Extract the (X, Y) coordinate from the center of the cell holding the provided text.  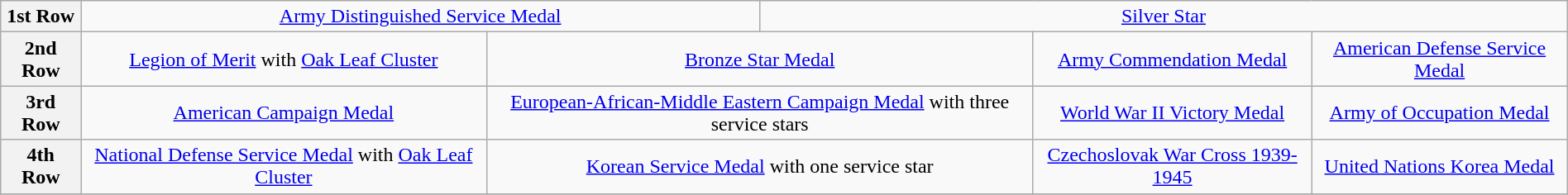
1st Row (41, 17)
Silver Star (1164, 17)
4th Row (41, 167)
3rd Row (41, 112)
Korean Service Medal with one service star (759, 167)
Army Commendation Medal (1173, 59)
United Nations Korea Medal (1439, 167)
Army of Occupation Medal (1439, 112)
National Defense Service Medal with Oak Leaf Cluster (284, 167)
Bronze Star Medal (759, 59)
2nd Row (41, 59)
World War II Victory Medal (1173, 112)
Army Distinguished Service Medal (420, 17)
American Defense Service Medal (1439, 59)
Legion of Merit with Oak Leaf Cluster (284, 59)
American Campaign Medal (284, 112)
Czechoslovak War Cross 1939-1945 (1173, 167)
European-African-Middle Eastern Campaign Medal with three service stars (759, 112)
